Detect which cell encompasses the target text, then output its [x, y] center coordinate. 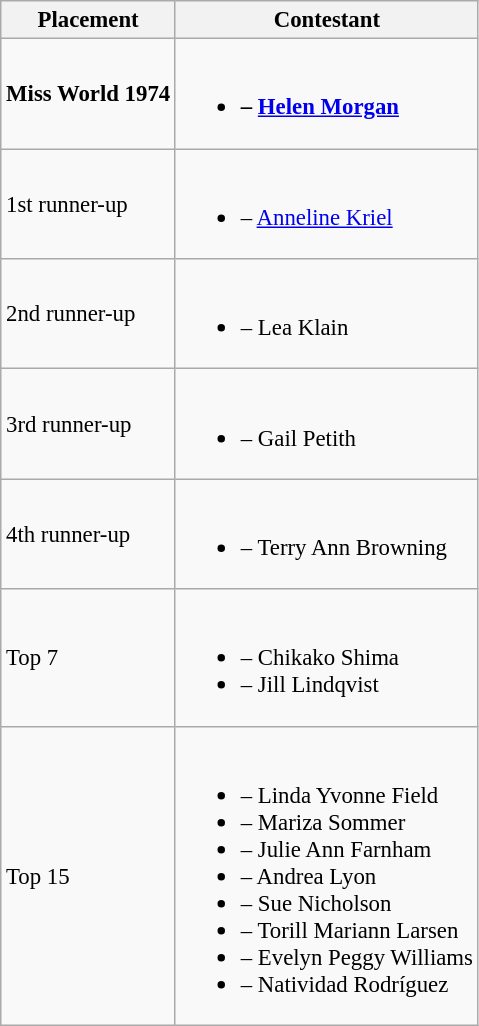
4th runner-up [88, 534]
2nd runner-up [88, 314]
– Chikako Shima – Jill Lindqvist [326, 658]
– Helen Morgan [326, 94]
– Anneline Kriel [326, 204]
– Terry Ann Browning [326, 534]
3rd runner-up [88, 424]
Miss World 1974 [88, 94]
– Gail Petith [326, 424]
1st runner-up [88, 204]
Top 15 [88, 876]
– Lea Klain [326, 314]
Top 7 [88, 658]
Contestant [326, 20]
Placement [88, 20]
